Find where the given text appears and provide that cell's center as [X, Y] coordinate. 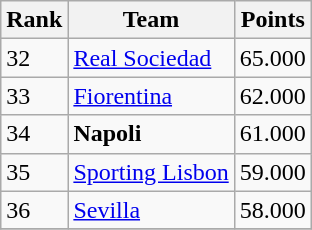
61.000 [272, 134]
Team [151, 20]
62.000 [272, 96]
Sevilla [151, 210]
35 [34, 172]
Rank [34, 20]
Sporting Lisbon [151, 172]
Real Sociedad [151, 58]
34 [34, 134]
65.000 [272, 58]
Napoli [151, 134]
32 [34, 58]
33 [34, 96]
36 [34, 210]
Points [272, 20]
Fiorentina [151, 96]
58.000 [272, 210]
59.000 [272, 172]
